Detect which cell encompasses the target text, then output its [x, y] center coordinate. 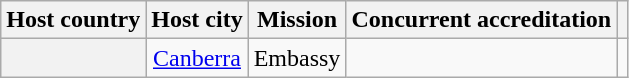
Host city [197, 20]
Concurrent accreditation [482, 20]
Host country [74, 20]
Embassy [297, 58]
Canberra [197, 58]
Mission [297, 20]
